Provide the [x, y] coordinate of the cell's center where the given text is located.  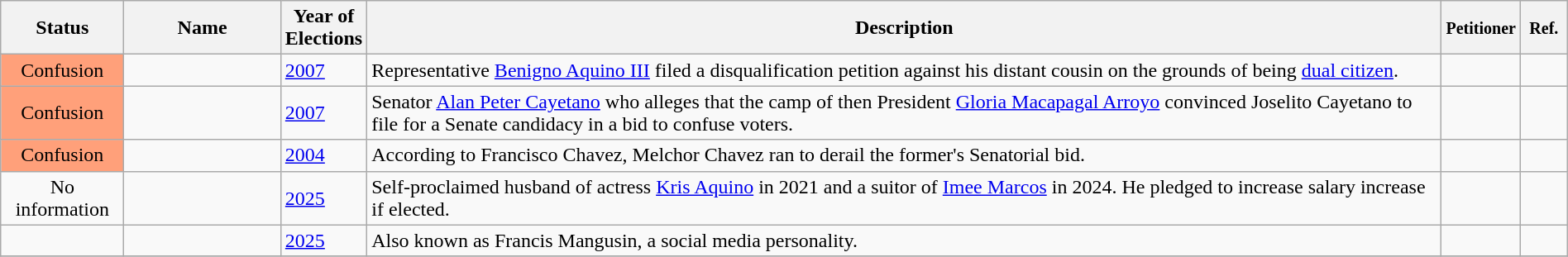
Also known as Francis Mangusin, a social media personality. [905, 240]
According to Francisco Chavez, Melchor Chavez ran to derail the former's Senatorial bid. [905, 155]
Self-proclaimed husband of actress Kris Aquino in 2021 and a suitor of Imee Marcos in 2024. He pledged to increase salary increase if elected. [905, 198]
Name [202, 28]
No information [63, 198]
Description [905, 28]
Status [63, 28]
Ref. [1543, 28]
Representative Benigno Aquino III filed a disqualification petition against his distant cousin on the grounds of being dual citizen. [905, 70]
2004 [323, 155]
Petitioner [1480, 28]
Year of Elections [323, 28]
